For the text-containing cell, return its midpoint in (X, Y) coordinate format. 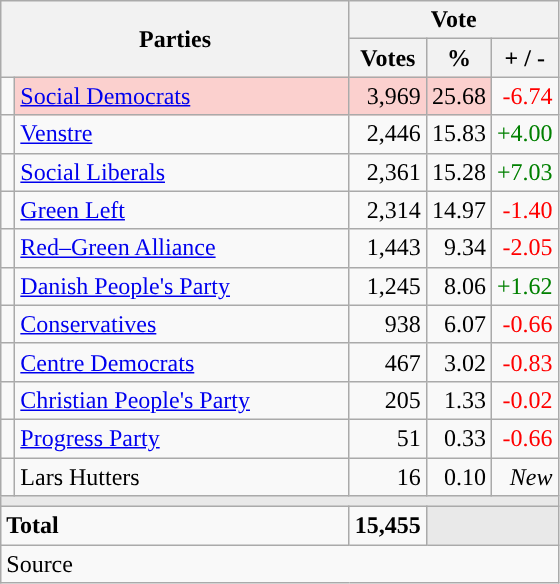
Venstre (182, 134)
New (524, 477)
0.10 (458, 477)
-6.74 (524, 96)
51 (388, 438)
Social Democrats (182, 96)
-0.02 (524, 400)
467 (388, 362)
+1.62 (524, 286)
8.06 (458, 286)
+ / - (524, 58)
+4.00 (524, 134)
Red–Green Alliance (182, 248)
Progress Party (182, 438)
Green Left (182, 210)
Social Liberals (182, 172)
15,455 (388, 526)
25.68 (458, 96)
16 (388, 477)
1,245 (388, 286)
1,443 (388, 248)
Centre Democrats (182, 362)
2,361 (388, 172)
2,314 (388, 210)
Danish People's Party (182, 286)
2,446 (388, 134)
Vote (454, 20)
9.34 (458, 248)
Christian People's Party (182, 400)
% (458, 58)
3.02 (458, 362)
6.07 (458, 324)
Parties (176, 39)
3,969 (388, 96)
Votes (388, 58)
+7.03 (524, 172)
Lars Hutters (182, 477)
15.28 (458, 172)
205 (388, 400)
-0.83 (524, 362)
-2.05 (524, 248)
0.33 (458, 438)
14.97 (458, 210)
Source (280, 564)
Conservatives (182, 324)
938 (388, 324)
-1.40 (524, 210)
1.33 (458, 400)
Total (176, 526)
15.83 (458, 134)
